Return (X, Y) of the center of cell containing provided text 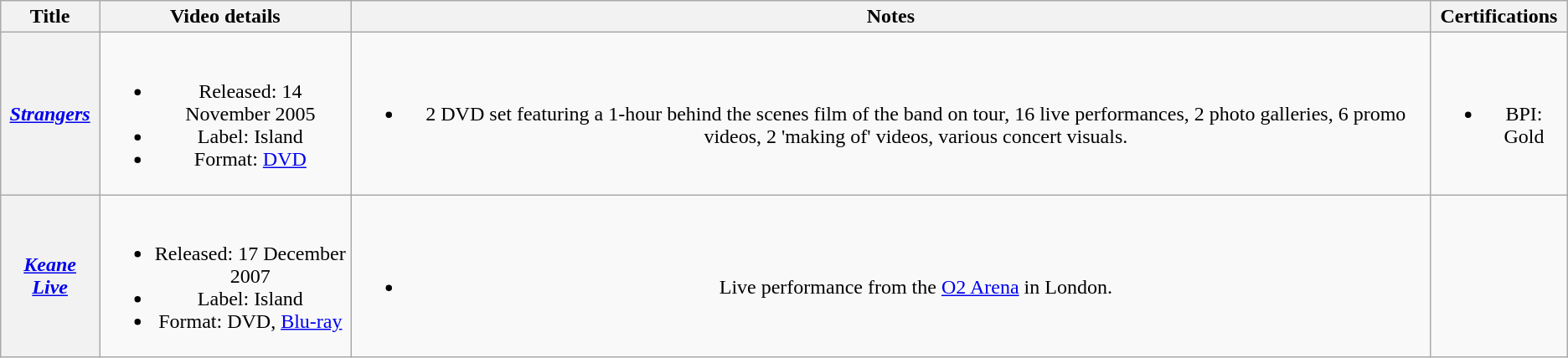
Video details (226, 17)
Notes (890, 17)
Released: 17 December 2007Label: IslandFormat: DVD, Blu-ray (226, 276)
Keane Live (50, 276)
Released: 14 November 2005Label: IslandFormat: DVD (226, 114)
Title (50, 17)
Certifications (1499, 17)
BPI: Gold (1499, 114)
Live performance from the O2 Arena in London. (890, 276)
Strangers (50, 114)
